Determine the [X, Y] coordinate at the center of the cell enclosing the given text.  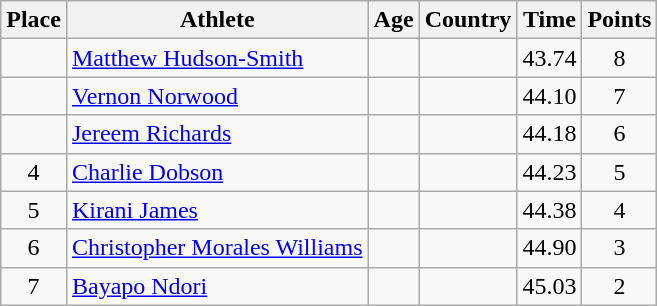
44.90 [550, 248]
44.38 [550, 210]
Bayapo Ndori [217, 286]
44.10 [550, 96]
Athlete [217, 20]
3 [620, 248]
45.03 [550, 286]
Vernon Norwood [217, 96]
8 [620, 58]
Points [620, 20]
44.23 [550, 172]
Charlie Dobson [217, 172]
Age [394, 20]
44.18 [550, 134]
Kirani James [217, 210]
Time [550, 20]
Country [468, 20]
2 [620, 286]
43.74 [550, 58]
Jereem Richards [217, 134]
Matthew Hudson-Smith [217, 58]
Christopher Morales Williams [217, 248]
Place [34, 20]
